Identify which cell holds the provided text, then report its [X, Y] central coordinate. 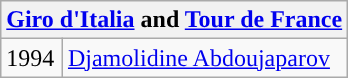
Djamolidine Abdoujaparov [204, 58]
Giro d'Italia and Tour de France [174, 20]
1994 [32, 58]
